Identify which cell holds the provided text, then report its (X, Y) central coordinate. 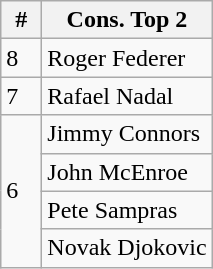
Novak Djokovic (127, 248)
# (22, 20)
Jimmy Connors (127, 134)
6 (22, 191)
Pete Sampras (127, 210)
Rafael Nadal (127, 96)
8 (22, 58)
Roger Federer (127, 58)
John McEnroe (127, 172)
7 (22, 96)
Cons. Top 2 (127, 20)
